Detect which cell encompasses the target text, then output its (x, y) center coordinate. 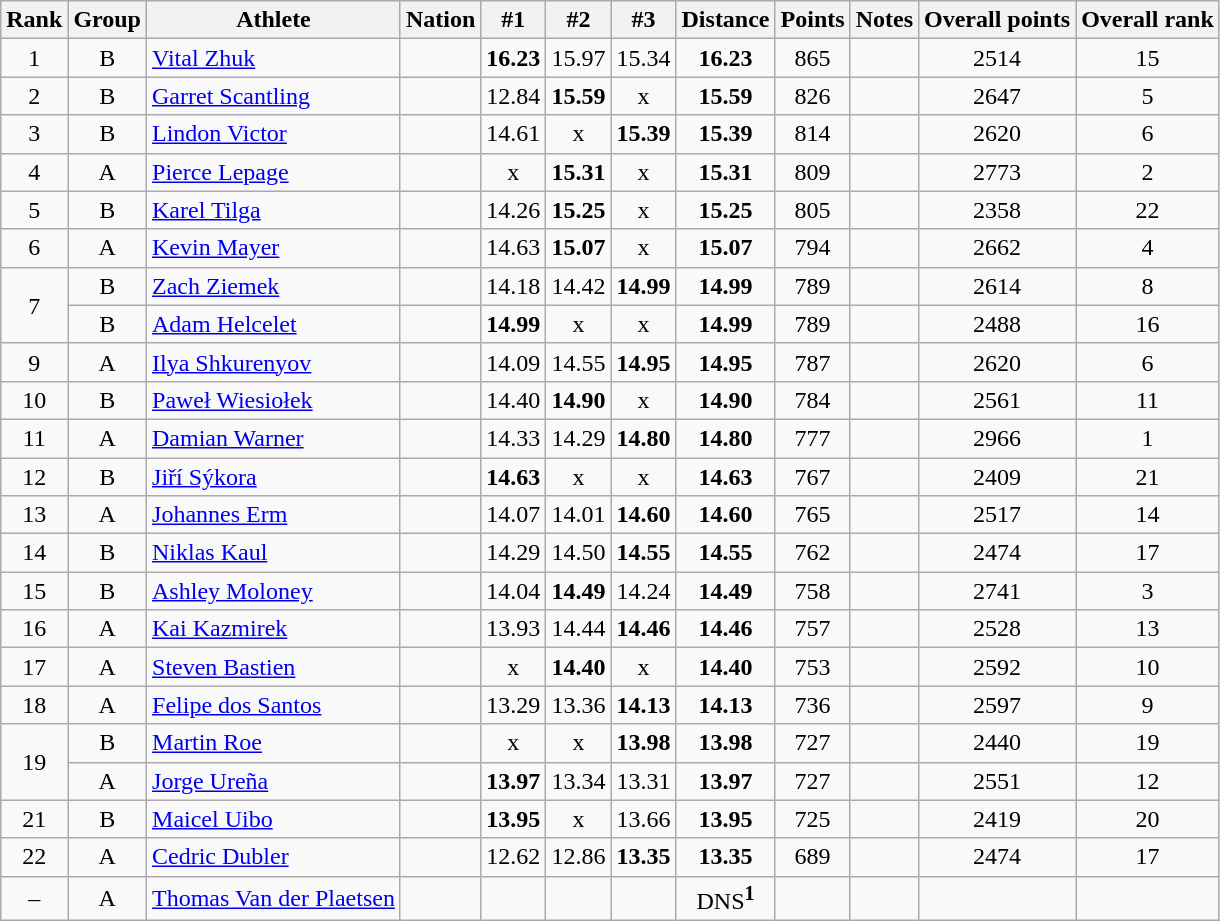
Thomas Van der Plaetsen (274, 898)
14.24 (644, 591)
14.04 (514, 591)
Kai Kazmirek (274, 629)
767 (812, 477)
784 (812, 400)
#3 (644, 20)
14.18 (514, 286)
Jorge Ureña (274, 781)
7 (34, 305)
Athlete (274, 20)
787 (812, 362)
762 (812, 553)
Steven Bastien (274, 667)
20 (1148, 819)
Zach Ziemek (274, 286)
14.61 (514, 134)
Kevin Mayer (274, 248)
Points (812, 20)
814 (812, 134)
Johannes Erm (274, 515)
8 (1148, 286)
Niklas Kaul (274, 553)
14.09 (514, 362)
Notes (884, 20)
14.50 (578, 553)
2597 (998, 705)
2773 (998, 172)
809 (812, 172)
Nation (440, 20)
13.29 (514, 705)
Damian Warner (274, 438)
Karel Tilga (274, 210)
2647 (998, 96)
14.01 (578, 515)
13.66 (644, 819)
2517 (998, 515)
758 (812, 591)
2741 (998, 591)
Adam Helcelet (274, 324)
13.36 (578, 705)
13.34 (578, 781)
Cedric Dubler (274, 857)
Maicel Uibo (274, 819)
2440 (998, 743)
757 (812, 629)
2419 (998, 819)
15.34 (644, 58)
794 (812, 248)
#1 (514, 20)
Overall rank (1148, 20)
15.97 (578, 58)
826 (812, 96)
2409 (998, 477)
14.33 (514, 438)
14.26 (514, 210)
736 (812, 705)
2662 (998, 248)
753 (812, 667)
12.86 (578, 857)
2551 (998, 781)
Pierce Lepage (274, 172)
2614 (998, 286)
777 (812, 438)
13.93 (514, 629)
Martin Roe (274, 743)
Garret Scantling (274, 96)
2966 (998, 438)
#2 (578, 20)
2561 (998, 400)
12.62 (514, 857)
14.07 (514, 515)
Ilya Shkurenyov (274, 362)
2488 (998, 324)
865 (812, 58)
Distance (726, 20)
Jiří Sýkora (274, 477)
Vital Zhuk (274, 58)
14.44 (578, 629)
725 (812, 819)
Paweł Wiesiołek (274, 400)
2514 (998, 58)
Rank (34, 20)
DNS1 (726, 898)
Group (108, 20)
805 (812, 210)
12.84 (514, 96)
– (34, 898)
18 (34, 705)
Felipe dos Santos (274, 705)
689 (812, 857)
Ashley Moloney (274, 591)
2528 (998, 629)
13.31 (644, 781)
765 (812, 515)
2592 (998, 667)
Lindon Victor (274, 134)
Overall points (998, 20)
14.42 (578, 286)
2358 (998, 210)
